For the text-containing cell, return its midpoint in [x, y] coordinate format. 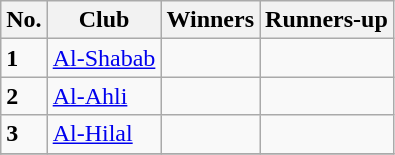
Al-Ahli [104, 96]
Winners [210, 20]
Club [104, 20]
Runners-up [327, 20]
1 [24, 58]
Al-Shabab [104, 58]
No. [24, 20]
2 [24, 96]
3 [24, 134]
Al-Hilal [104, 134]
